Locate the cell with the specified text and output its (x, y) center coordinate. 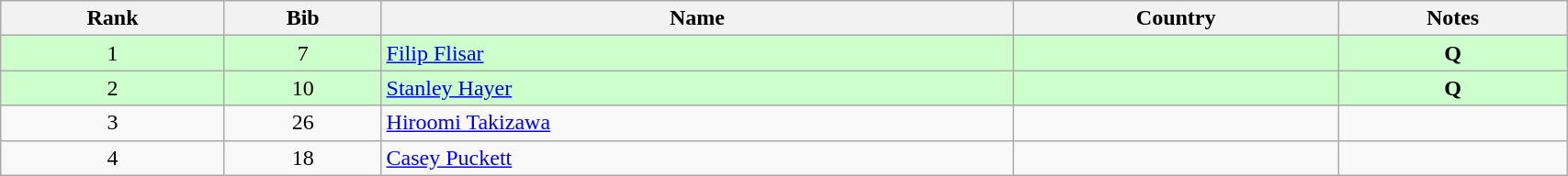
1 (112, 53)
26 (303, 123)
10 (303, 88)
Casey Puckett (697, 158)
Hiroomi Takizawa (697, 123)
18 (303, 158)
Rank (112, 18)
2 (112, 88)
Filip Flisar (697, 53)
Country (1176, 18)
Notes (1452, 18)
3 (112, 123)
Bib (303, 18)
Stanley Hayer (697, 88)
4 (112, 158)
Name (697, 18)
7 (303, 53)
